Return [x, y] of the center of cell containing provided text 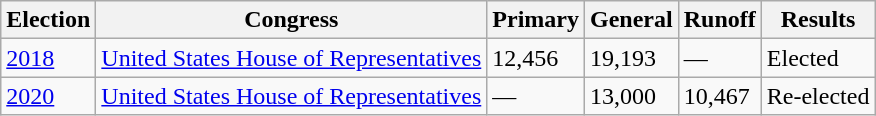
Election [48, 20]
Congress [292, 20]
19,193 [631, 58]
Elected [818, 58]
Re-elected [818, 96]
10,467 [720, 96]
Runoff [720, 20]
Results [818, 20]
General [631, 20]
2020 [48, 96]
Primary [536, 20]
13,000 [631, 96]
12,456 [536, 58]
2018 [48, 58]
